Find where the given text appears and provide that cell's center as (x, y) coordinate. 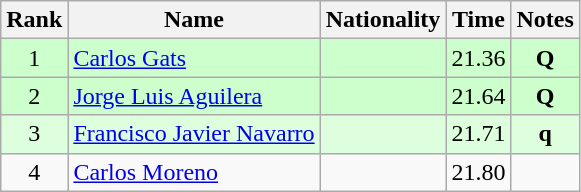
1 (34, 58)
21.36 (478, 58)
2 (34, 96)
4 (34, 172)
Nationality (383, 20)
Name (194, 20)
3 (34, 134)
Jorge Luis Aguilera (194, 96)
Rank (34, 20)
Time (478, 20)
Carlos Moreno (194, 172)
21.64 (478, 96)
21.80 (478, 172)
q (545, 134)
Carlos Gats (194, 58)
Notes (545, 20)
21.71 (478, 134)
Francisco Javier Navarro (194, 134)
